Locate the cell with the specified text and output its [X, Y] center coordinate. 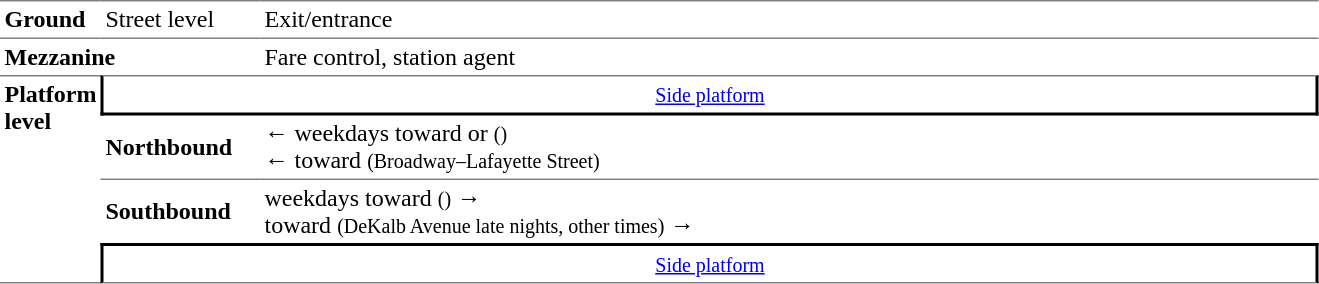
Street level [180, 20]
weekdays toward () → toward (DeKalb Avenue late nights, other times) → [790, 212]
Mezzanine [130, 57]
Northbound [180, 148]
Platform level [50, 179]
Southbound [180, 212]
Exit/entrance [790, 20]
Fare control, station agent [790, 57]
← weekdays toward or ()← toward (Broadway–Lafayette Street) [790, 148]
Ground [50, 20]
